Detect which cell encompasses the target text, then output its (x, y) center coordinate. 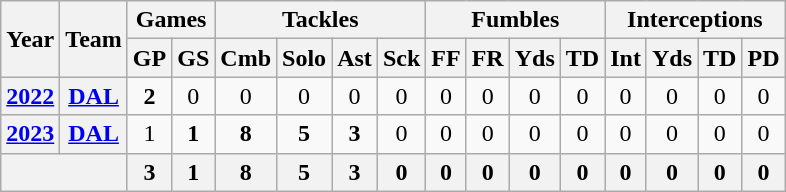
Games (170, 20)
Tackles (320, 20)
GS (194, 58)
2023 (30, 134)
FF (446, 58)
Ast (355, 58)
2 (149, 96)
Fumbles (516, 20)
PD (764, 58)
GP (149, 58)
Solo (304, 58)
Interceptions (695, 20)
Int (626, 58)
Sck (401, 58)
FR (488, 58)
Cmb (246, 58)
Team (94, 39)
2022 (30, 96)
Year (30, 39)
